Pinpoint the cell where the given text exists, returning its [X, Y] midpoint coordinate. 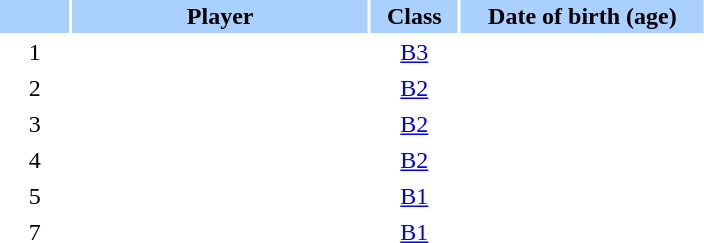
Date of birth (age) [582, 16]
3 [34, 124]
Class [414, 16]
4 [34, 160]
B3 [414, 52]
5 [34, 196]
2 [34, 88]
B1 [414, 196]
Player [220, 16]
1 [34, 52]
